For the text-containing cell, return its midpoint in [X, Y] coordinate format. 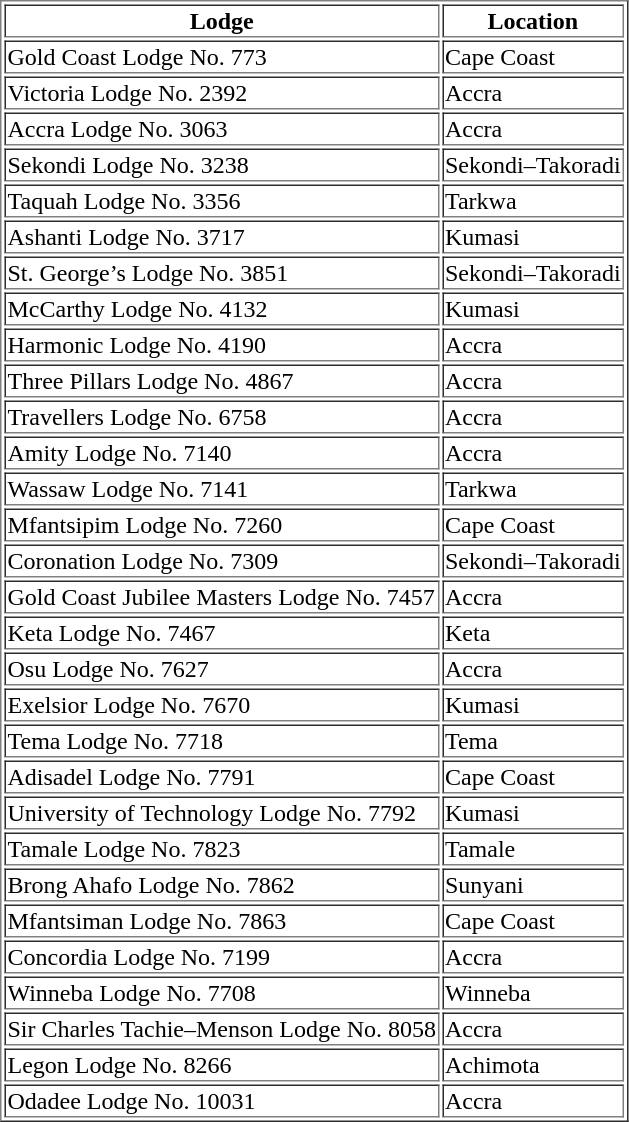
Odadee Lodge No. 10031 [221, 1100]
Legon Lodge No. 8266 [221, 1064]
Harmonic Lodge No. 4190 [221, 344]
University of Technology Lodge No. 7792 [221, 812]
Keta Lodge No. 7467 [221, 632]
Tema Lodge No. 7718 [221, 740]
Sir Charles Tachie–Menson Lodge No. 8058 [221, 1028]
Sunyani [533, 884]
Amity Lodge No. 7140 [221, 452]
Taquah Lodge No. 3356 [221, 200]
Keta [533, 632]
Ashanti Lodge No. 3717 [221, 236]
Gold Coast Jubilee Masters Lodge No. 7457 [221, 596]
St. George’s Lodge No. 3851 [221, 272]
Winneba [533, 992]
Three Pillars Lodge No. 4867 [221, 380]
Brong Ahafo Lodge No. 7862 [221, 884]
Mfantsiman Lodge No. 7863 [221, 920]
Gold Coast Lodge No. 773 [221, 56]
Victoria Lodge No. 2392 [221, 92]
Accra Lodge No. 3063 [221, 128]
Concordia Lodge No. 7199 [221, 956]
Mfantsipim Lodge No. 7260 [221, 524]
Winneba Lodge No. 7708 [221, 992]
Wassaw Lodge No. 7141 [221, 488]
Tema [533, 740]
McCarthy Lodge No. 4132 [221, 308]
Exelsior Lodge No. 7670 [221, 704]
Lodge [221, 20]
Adisadel Lodge No. 7791 [221, 776]
Osu Lodge No. 7627 [221, 668]
Coronation Lodge No. 7309 [221, 560]
Travellers Lodge No. 6758 [221, 416]
Tamale [533, 848]
Location [533, 20]
Achimota [533, 1064]
Sekondi Lodge No. 3238 [221, 164]
Tamale Lodge No. 7823 [221, 848]
